From the cell containing the given text, extract its center point as (x, y) coordinate. 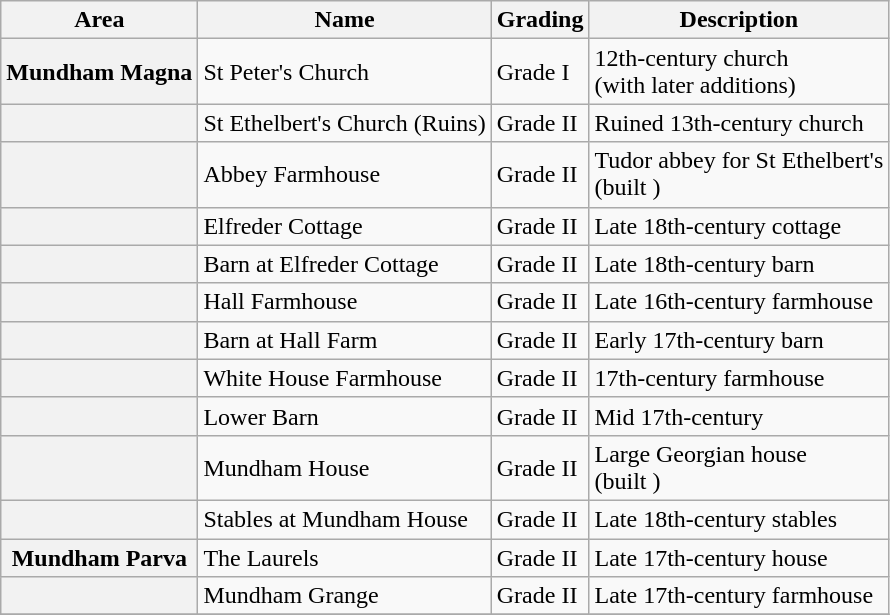
Tudor abbey for St Ethelbert's(built ) (739, 174)
Mundham House (344, 468)
Late 16th-century farmhouse (739, 302)
Barn at Hall Farm (344, 340)
St Peter's Church (344, 72)
Mid 17th-century (739, 416)
Late 18th-century cottage (739, 226)
Mundham Magna (100, 72)
Mundham Parva (100, 557)
Barn at Elfreder Cottage (344, 264)
St Ethelbert's Church (Ruins) (344, 123)
Grade I (540, 72)
Grading (540, 20)
17th-century farmhouse (739, 378)
Ruined 13th-century church (739, 123)
Mundham Grange (344, 596)
Early 17th-century barn (739, 340)
Late 17th-century house (739, 557)
White House Farmhouse (344, 378)
Elfreder Cottage (344, 226)
The Laurels (344, 557)
Stables at Mundham House (344, 519)
Lower Barn (344, 416)
Late 18th-century barn (739, 264)
Area (100, 20)
Name (344, 20)
Late 18th-century stables (739, 519)
Hall Farmhouse (344, 302)
Abbey Farmhouse (344, 174)
Large Georgian house(built ) (739, 468)
Late 17th-century farmhouse (739, 596)
Description (739, 20)
12th-century church(with later additions) (739, 72)
